Return [x, y] of the center of cell containing provided text 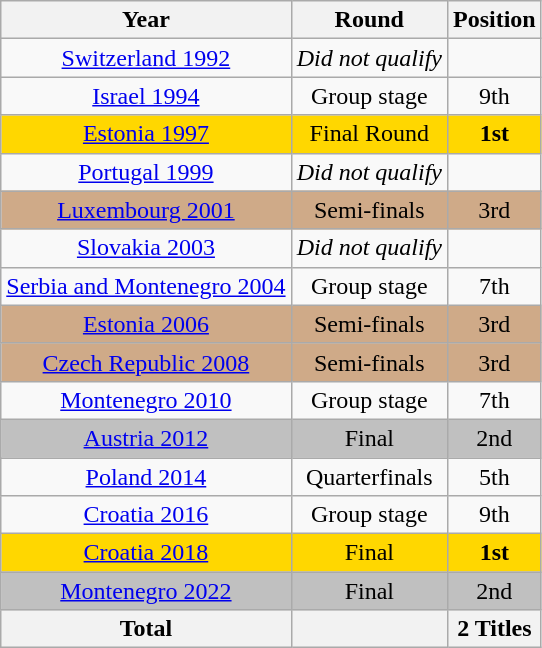
Poland 2014 [146, 477]
Final Round [369, 134]
Quarterfinals [369, 477]
Montenegro 2010 [146, 400]
Croatia 2016 [146, 515]
Switzerland 1992 [146, 58]
5th [494, 477]
Czech Republic 2008 [146, 362]
2 Titles [494, 629]
Austria 2012 [146, 438]
Portugal 1999 [146, 172]
Estonia 2006 [146, 324]
Position [494, 20]
Serbia and Montenegro 2004 [146, 286]
Year [146, 20]
Croatia 2018 [146, 553]
Estonia 1997 [146, 134]
Israel 1994 [146, 96]
Luxembourg 2001 [146, 210]
Total [146, 629]
Montenegro 2022 [146, 591]
Round [369, 20]
Slovakia 2003 [146, 248]
